Locate the cell with the specified text and output its [x, y] center coordinate. 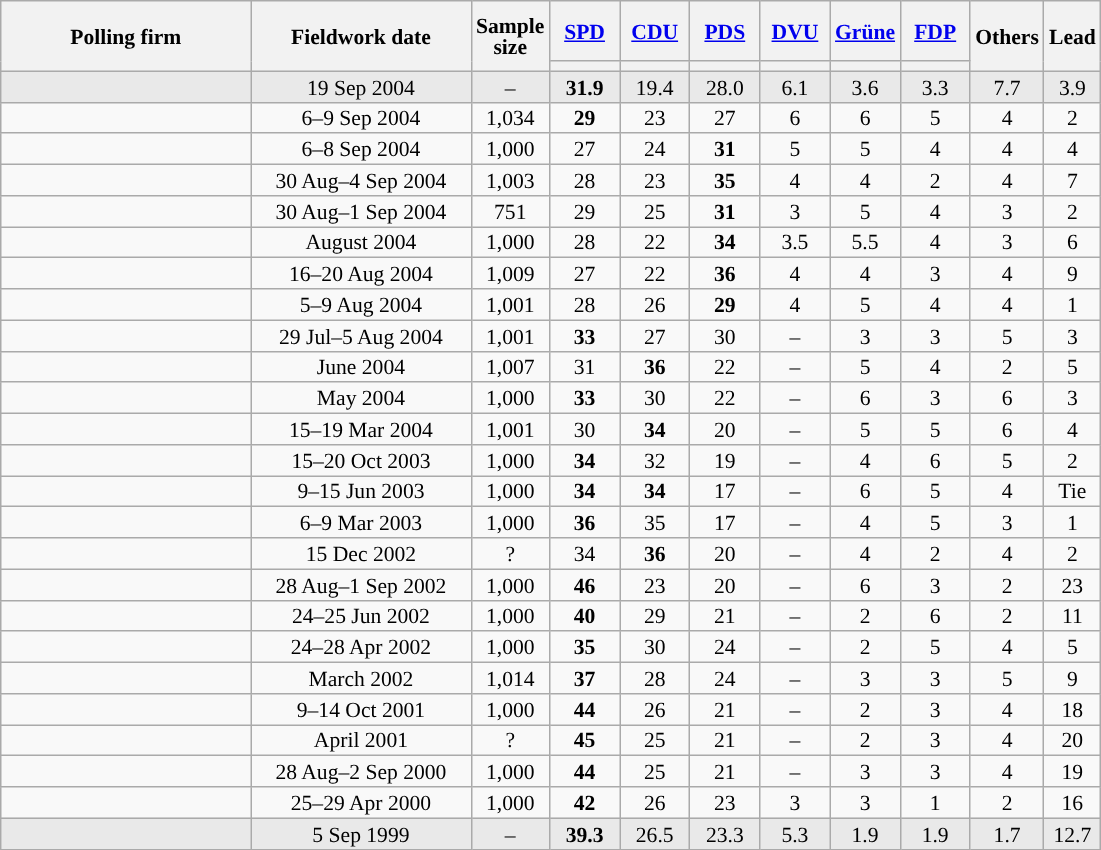
SPD [584, 31]
19 Sep 2004 [361, 86]
1,003 [510, 180]
6–9 Sep 2004 [361, 118]
Grüne [865, 31]
1,007 [510, 366]
30 Aug–1 Sep 2004 [361, 212]
9–15 Jun 2003 [361, 492]
Tie [1072, 492]
15–20 Oct 2003 [361, 460]
37 [584, 678]
18 [1072, 710]
5.3 [795, 834]
9–14 Oct 2001 [361, 710]
15–19 Mar 2004 [361, 430]
15 Dec 2002 [361, 554]
40 [584, 616]
March 2002 [361, 678]
May 2004 [361, 398]
6–8 Sep 2004 [361, 150]
6–9 Mar 2003 [361, 522]
1,014 [510, 678]
28 Aug–2 Sep 2000 [361, 772]
3.9 [1072, 86]
6.1 [795, 86]
1,009 [510, 274]
1,034 [510, 118]
CDU [655, 31]
39.3 [584, 834]
30 Aug–4 Sep 2004 [361, 180]
31.9 [584, 86]
1.7 [1007, 834]
Polling firm [126, 36]
FDP [935, 31]
June 2004 [361, 366]
5–9 Aug 2004 [361, 304]
25–29 Apr 2000 [361, 802]
5.5 [865, 242]
12.7 [1072, 834]
24–25 Jun 2002 [361, 616]
PDS [725, 31]
46 [584, 584]
April 2001 [361, 740]
32 [655, 460]
5 Sep 1999 [361, 834]
29 Jul–5 Aug 2004 [361, 336]
3.6 [865, 86]
August 2004 [361, 242]
11 [1072, 616]
16–20 Aug 2004 [361, 274]
751 [510, 212]
3.3 [935, 86]
16 [1072, 802]
7 [1072, 180]
DVU [795, 31]
23.3 [725, 834]
19.4 [655, 86]
26.5 [655, 834]
Lead [1072, 36]
42 [584, 802]
Fieldwork date [361, 36]
Others [1007, 36]
28.0 [725, 86]
3.5 [795, 242]
Samplesize [510, 36]
24–28 Apr 2002 [361, 648]
28 Aug–1 Sep 2002 [361, 584]
7.7 [1007, 86]
45 [584, 740]
